Provide the (X, Y) coordinate of the cell's center where the given text is located.  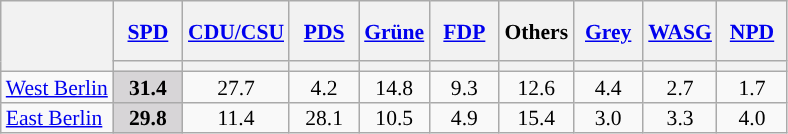
Grüne (394, 31)
East Berlin (57, 118)
28.1 (324, 118)
Grey (608, 31)
15.4 (536, 118)
4.9 (464, 118)
31.4 (148, 86)
4.0 (752, 118)
CDU/CSU (236, 31)
NPD (752, 31)
FDP (464, 31)
1.7 (752, 86)
3.3 (680, 118)
29.8 (148, 118)
14.8 (394, 86)
PDS (324, 31)
Others (536, 31)
2.7 (680, 86)
11.4 (236, 118)
4.4 (608, 86)
West Berlin (57, 86)
3.0 (608, 118)
SPD (148, 31)
9.3 (464, 86)
27.7 (236, 86)
WASG (680, 31)
4.2 (324, 86)
12.6 (536, 86)
10.5 (394, 118)
